Capture the cell that displays the provided text and extract its (x, y) central coordinate. 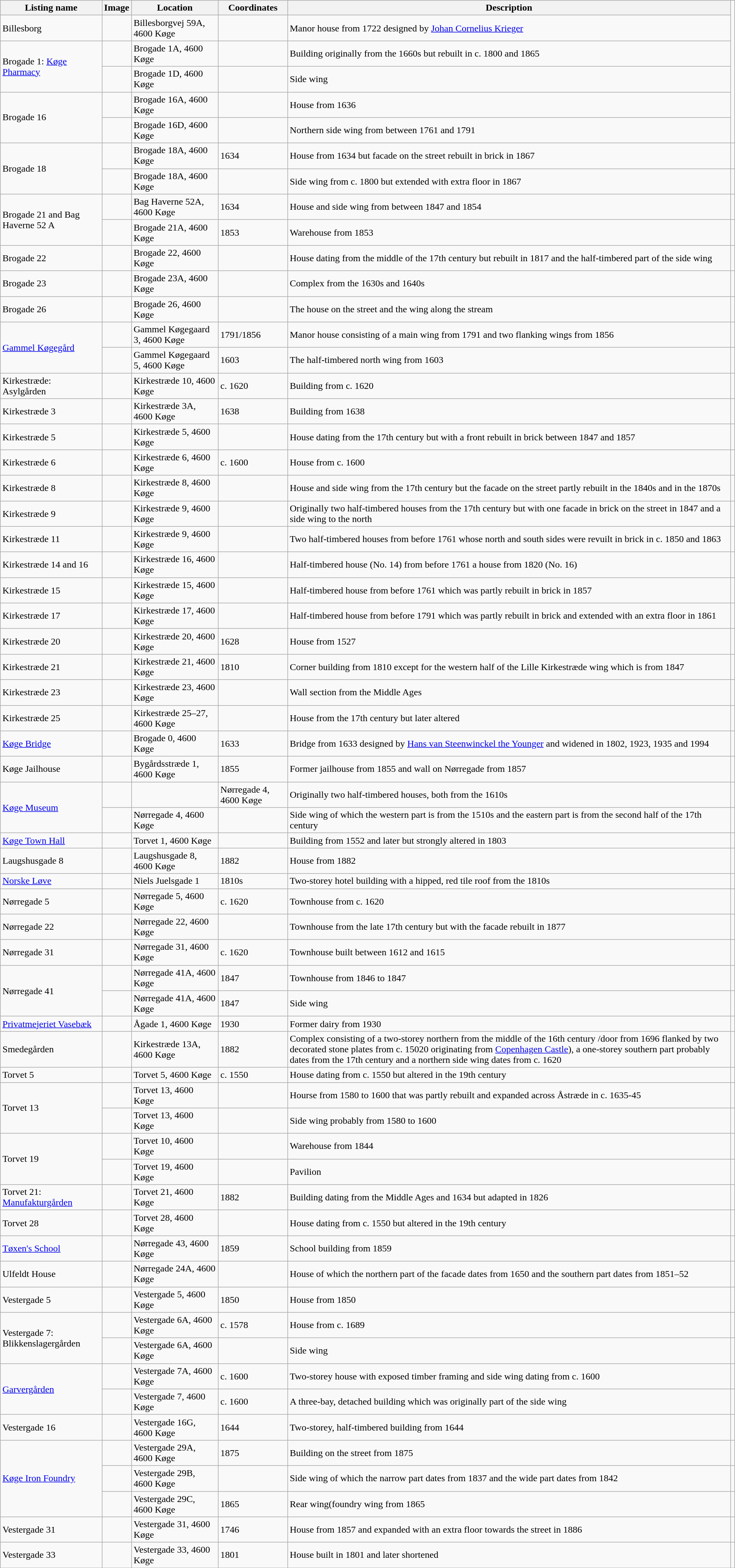
Vestergade 16G, 4600 Køge (175, 1427)
Brogade 1A, 4600 Køge (175, 53)
Warehouse from 1853 (509, 233)
Two-storey, half-timbered building from 1644 (509, 1427)
Torvet 5 (51, 1075)
Nørregade 5 (51, 901)
Gammel Køgegaard 3, 4600 Køge (175, 335)
Torvet 21, 4600 Køge (175, 1197)
1810 (253, 667)
Køge Iron Foundry (51, 1478)
Two-storey house with exposed timber framing and side wing dating from c. 1600 (509, 1376)
Vestergade 16 (51, 1427)
Vestergade 7, 4600 Køge (175, 1401)
Half-timbered house from before 1761 which was partly rebuilt in brick in 1857 (509, 590)
House from 1882 (509, 861)
Building from 1638 (509, 412)
Townhouse from the late 17th century but with the facade rebuilt in 1877 (509, 927)
Brogade 22, 4600 Køge (175, 258)
Manor house from 1722 designed by Johan Cornelius Krieger (509, 28)
Bygårdsstræde 1, 4600 Køge (175, 769)
Kirkestræde 8 (51, 488)
Vestergade 7A, 4600 Køge (175, 1376)
Northern side wing from between 1761 and 1791 (509, 130)
Ulfeldt House (51, 1274)
1853 (253, 233)
Originally two half-timbered houses from the 17th century but with one facade in brick on the street in 1847 and a side wing to the north (509, 514)
Former jailhouse from 1855 and wall on Nørregade from 1857 (509, 769)
Kirkestræde 15 (51, 590)
1865 (253, 1504)
1644 (253, 1427)
Half-timbered house (No. 14) from before 1761 a house from 1820 (No. 16) (509, 565)
Nørregade 43, 4600 Køge (175, 1248)
Kirkestræde 21, 4600 Køge (175, 667)
Torvet 21: Manufakturgården (51, 1197)
Brogade 21 and Bag Haverne 52 A (51, 220)
House dating from the middle of the 17th century but rebuilt in 1817 and the half-timbered part of the side wing (509, 258)
1810s (253, 881)
Torvet 5, 4600 Køge (175, 1075)
1801 (253, 1555)
Tøxen's School (51, 1248)
Kirkestræde 17 (51, 616)
Køge Town Hall (51, 841)
Hourse from 1580 to 1600 that was partly rebuilt and expanded across Åstræde in c. 1635-45 (509, 1095)
Torvet 19, 4600 Køge (175, 1172)
Townhouse built between 1612 and 1615 (509, 952)
Kirkestræde 20 (51, 641)
School building from 1859 (509, 1248)
Kirkestræde 23, 4600 Køge (175, 692)
Half-timbered house from before 1791 which was partly rebuilt in brick and extended with an extra floor in 1861 (509, 616)
Brogade 16 (51, 117)
House from 1857 and expanded with an extra floor towards the street in 1886 (509, 1530)
Building originally from the 1660s but rebuilt in c. 1800 and 1865 (509, 53)
Kirkestræde 25 (51, 718)
Building from c. 1620 (509, 386)
Wall section from the Middle Ages (509, 692)
Complex from the 1630s and 1640s (509, 284)
Kirkestræde 23 (51, 692)
1603 (253, 361)
Location (175, 8)
1746 (253, 1530)
1850 (253, 1299)
House from the 17th century but later altered (509, 718)
Kirkestræde 3A, 4600 Køge (175, 412)
Niels Juelsgade 1 (175, 881)
Former dairy from 1930 (509, 1024)
1859 (253, 1248)
Torvet 1, 4600 Køge (175, 841)
Vestergade 7: Blikkenslagergården (51, 1338)
Kirkestræde 11 (51, 539)
House from 1850 (509, 1299)
Kirkestræde: Asylgården (51, 386)
Torvet 28, 4600 Køge (175, 1223)
The half-timbered north wing from 1603 (509, 361)
Description (509, 8)
Gammel Køgegård (51, 348)
Brogade 1: Køge Pharmacy (51, 66)
1633 (253, 744)
Side wing of which the western part is from the 1510s and the eastern part is from the second half of the 17th century (509, 820)
Brogade 21A, 4600 Køge (175, 233)
Brogade 26, 4600 Køge (175, 309)
Køge Bridge (51, 744)
1791/1856 (253, 335)
House of which the northern part of the facade dates from 1650 and the southern part dates from 1851–52 (509, 1274)
1628 (253, 641)
Brogade 16D, 4600 Køge (175, 130)
Kirkestræde 5 (51, 437)
Torvet 13 (51, 1108)
A three-bay, detached building which was originally part of the side wing (509, 1401)
Laugshusgade 8, 4600 Køge (175, 861)
The house on the street and the wing along the stream (509, 309)
Kirkestræde 9 (51, 514)
Kirkestræde 13A, 4600 Køge (175, 1049)
Vestergade 29A, 4600 Køge (175, 1453)
Brogade 22 (51, 258)
House from 1634 but facade on the street rebuilt in brick in 1867 (509, 156)
Kirkestræde 6, 4600 Køge (175, 463)
Køge Jailhouse (51, 769)
Warehouse from 1844 (509, 1146)
Side wing probably from 1580 to 1600 (509, 1121)
Vestergade 33, 4600 Køge (175, 1555)
Image (117, 8)
Kirkestræde 14 and 16 (51, 565)
Manor house consisting of a main wing from 1791 and two flanking wings from 1856 (509, 335)
Building dating from the Middle Ages and 1634 but adapted in 1826 (509, 1197)
Two half-timbered houses from before 1761 whose north and south sides were revuilt in brick in c. 1850 and 1863 (509, 539)
Torvet 10, 4600 Køge (175, 1146)
Townhouse from 1846 to 1847 (509, 978)
1638 (253, 412)
Bag Haverne 52A, 4600 Køge (175, 207)
Privatmejeriet Vasebæk (51, 1024)
1875 (253, 1453)
Side wing from c. 1800 but extended with extra floor in 1867 (509, 181)
Two-storey hotel building with a hipped, red tile roof from the 1810s (509, 881)
c. 1578 (253, 1325)
Brogade 23 (51, 284)
Laugshusgade 8 (51, 861)
Vestergade 5 (51, 1299)
Nørregade 31 (51, 952)
Building from 1552 and later but strongly altered in 1803 (509, 841)
Kirkestræde 10, 4600 Køge (175, 386)
House from 1636 (509, 104)
Nørregade 22, 4600 Køge (175, 927)
Norske Løve (51, 881)
Corner building from 1810 except for the western half of the Lille Kirkestræde wing which is from 1847 (509, 667)
Vestergade 5, 4600 Køge (175, 1299)
Building on the street from 1875 (509, 1453)
Torvet 28 (51, 1223)
Nørregade 41 (51, 991)
Kirkestræde 5, 4600 Køge (175, 437)
Kirkestræde 3 (51, 412)
Brogade 23A, 4600 Køge (175, 284)
Kirkestræde 20, 4600 Køge (175, 641)
Brogade 16A, 4600 Køge (175, 104)
Brogade 18 (51, 169)
Kirkestræde 17, 4600 Køge (175, 616)
Billesborg (51, 28)
Kirkestræde 25–27, 4600 Køge (175, 718)
House and side wing from between 1847 and 1854 (509, 207)
c. 1550 (253, 1075)
Vestergade 33 (51, 1555)
Kirkestræde 16, 4600 Køge (175, 565)
Ågade 1, 4600 Køge (175, 1024)
Vestergade 29B, 4600 Køge (175, 1478)
House from c. 1600 (509, 463)
House from 1527 (509, 641)
Rear wing(foundry wing from 1865 (509, 1504)
House and side wing from the 17th century but the facade on the street partly rebuilt in the 1840s and in the 1870s (509, 488)
Kirkestræde 6 (51, 463)
Torvet 19 (51, 1159)
Brogade 1D, 4600 Køge (175, 79)
House dating from the 17th century but with a front rebuilt in brick between 1847 and 1857 (509, 437)
Side wing of which the narrow part dates from 1837 and the wide part dates from 1842 (509, 1478)
1930 (253, 1024)
Nørregade 31, 4600 Køge (175, 952)
Coordinates (253, 8)
House built in 1801 and later shortened (509, 1555)
Townhouse from c. 1620 (509, 901)
Kirkestræde 8, 4600 Køge (175, 488)
Listing name (51, 8)
Bridge from 1633 designed by Hans van Steenwinckel the Younger and widened in 1802, 1923, 1935 and 1994 (509, 744)
Brogade 26 (51, 309)
Garvergården (51, 1389)
Køge Museum (51, 808)
Vestergade 31 (51, 1530)
Nørregade 22 (51, 927)
Pavilion (509, 1172)
Vestergade 29C, 4600 Køge (175, 1504)
Smedegården (51, 1049)
Gammel Køgegaard 5, 4600 Køge (175, 361)
Kirkestræde 21 (51, 667)
Billesborgvej 59A, 4600 Køge (175, 28)
1855 (253, 769)
Kirkestræde 15, 4600 Køge (175, 590)
Nørregade 5, 4600 Køge (175, 901)
Vestergade 31, 4600 Køge (175, 1530)
Brogade 0, 4600 Køge (175, 744)
Originally two half-timbered houses, both from the 1610s (509, 795)
House from c. 1689 (509, 1325)
Nørregade 24A, 4600 Køge (175, 1274)
